For the text-containing cell, return its midpoint in [X, Y] coordinate format. 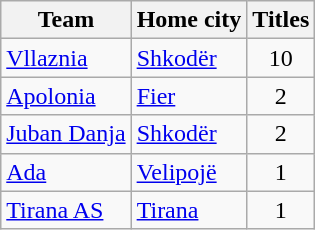
Velipojë [189, 172]
Team [66, 20]
10 [281, 58]
Tirana AS [66, 210]
Apolonia [66, 96]
Vllaznia [66, 58]
Home city [189, 20]
Tirana [189, 210]
Juban Danja [66, 134]
Titles [281, 20]
Ada [66, 172]
Fier [189, 96]
